Output the (X, Y) coordinate of the center of the cell containing the given text.  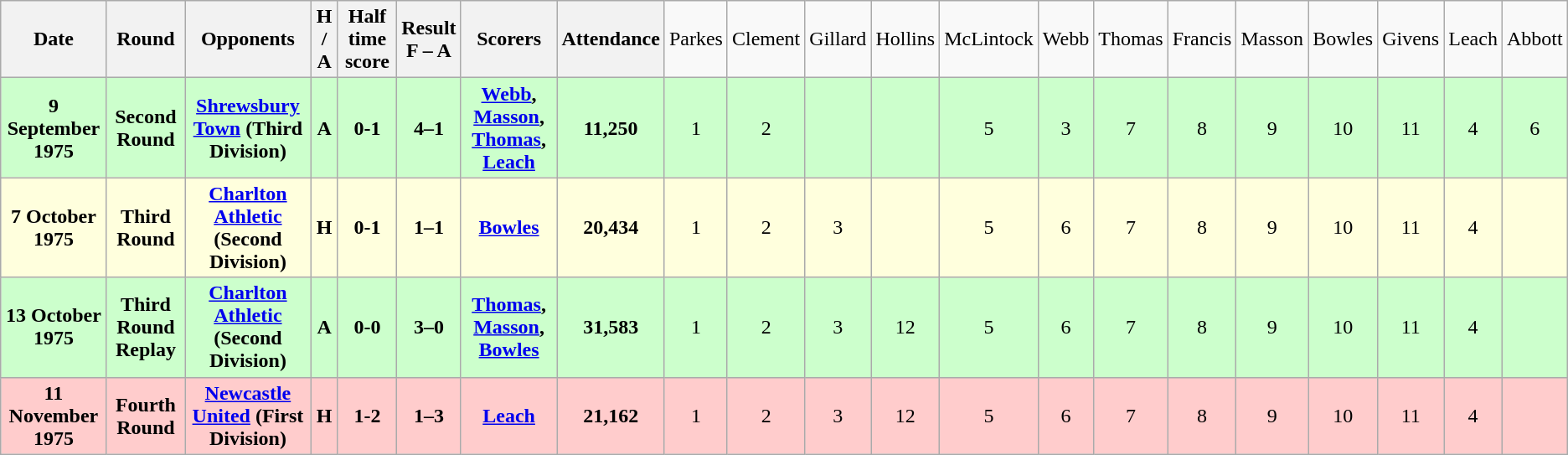
Shrewsbury Town (Third Division) (248, 127)
31,583 (611, 327)
Thomas, Masson, Bowles (509, 327)
Webb, Masson, Thomas, Leach (509, 127)
Webb (1065, 39)
H / A (324, 39)
1–1 (429, 228)
Third Round Replay (146, 327)
Opponents (248, 39)
Gillard (838, 39)
11,250 (611, 127)
Abbott (1534, 39)
Masson (1272, 39)
21,162 (611, 416)
Newcastle United (First Division) (248, 416)
Round (146, 39)
20,434 (611, 228)
Second Round (146, 127)
Third Round (146, 228)
Scorers (509, 39)
Parkes (695, 39)
9 September 1975 (54, 127)
ResultF – A (429, 39)
Hollins (905, 39)
11 November 1975 (54, 416)
1-2 (367, 416)
Clement (766, 39)
3–0 (429, 327)
Givens (1411, 39)
Francis (1202, 39)
Date (54, 39)
4–1 (429, 127)
7 October 1975 (54, 228)
McLintock (989, 39)
Fourth Round (146, 416)
Half time score (367, 39)
1–3 (429, 416)
0-0 (367, 327)
Attendance (611, 39)
13 October 1975 (54, 327)
Thomas (1131, 39)
